Capture the cell that displays the provided text and extract its (X, Y) central coordinate. 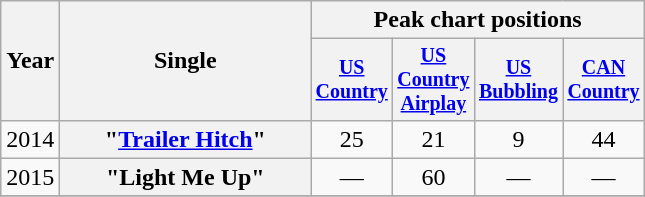
25 (352, 139)
US Country Airplay (434, 80)
"Trailer Hitch" (186, 139)
US Bubbling (518, 80)
US Country (352, 80)
CAN Country (604, 80)
2015 (30, 177)
"Light Me Up" (186, 177)
60 (434, 177)
2014 (30, 139)
Single (186, 61)
21 (434, 139)
Year (30, 61)
9 (518, 139)
Peak chart positions (478, 20)
44 (604, 139)
